Determine the (x, y) coordinate at the center of the cell enclosing the given text.  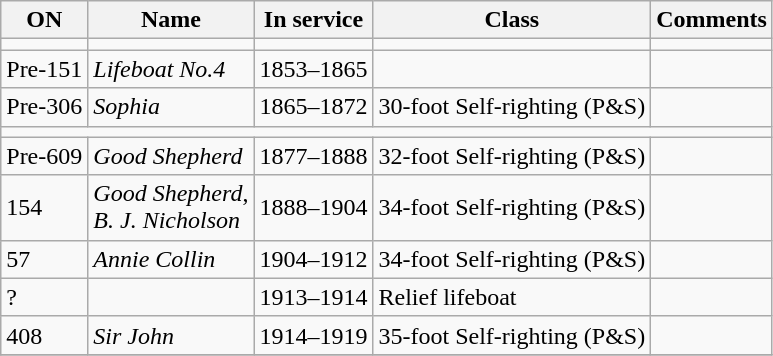
1913–1914 (314, 297)
Pre-609 (44, 156)
1914–1919 (314, 335)
Relief lifeboat (512, 297)
57 (44, 259)
1888–1904 (314, 208)
Annie Collin (171, 259)
1904–1912 (314, 259)
Name (171, 20)
30-foot Self-righting (P&S) (512, 107)
Good Shepherd,B. J. Nicholson (171, 208)
1853–1865 (314, 69)
Pre-306 (44, 107)
Good Shepherd (171, 156)
Sir John (171, 335)
Class (512, 20)
154 (44, 208)
Lifeboat No.4 (171, 69)
Sophia (171, 107)
35-foot Self-righting (P&S) (512, 335)
408 (44, 335)
1865–1872 (314, 107)
Comments (712, 20)
ON (44, 20)
32-foot Self-righting (P&S) (512, 156)
? (44, 297)
1877–1888 (314, 156)
In service (314, 20)
Pre-151 (44, 69)
